Return (X, Y) of the center of cell containing provided text 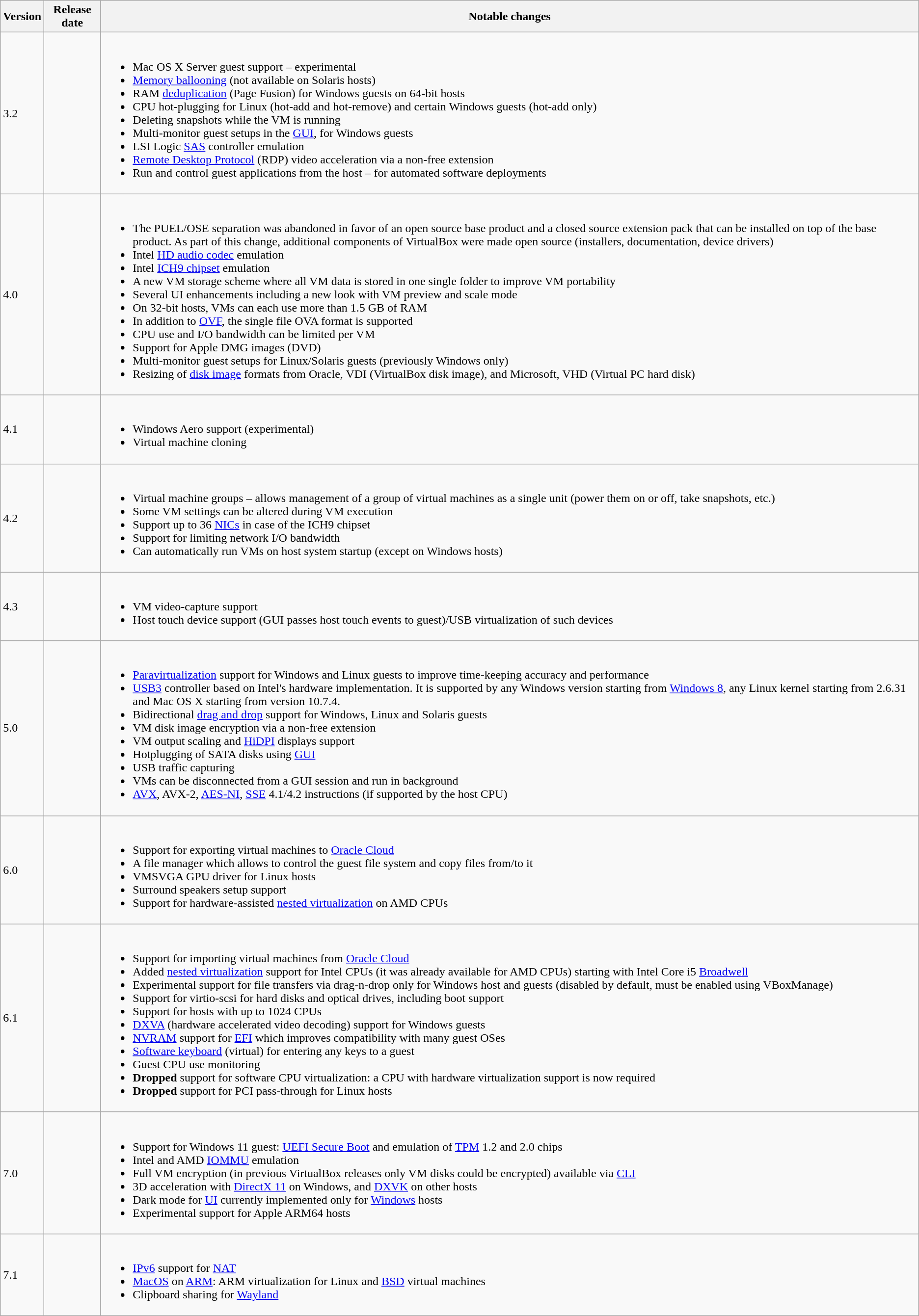
4.1 (23, 429)
VM video-capture supportHost touch device support (GUI passes host touch events to guest)/USB virtualization of such devices (510, 606)
IPv6 support for NATMacOS on ARM: ARM virtualization for Linux and BSD virtual machinesClipboard sharing for Wayland (510, 1275)
7.0 (23, 1173)
4.0 (23, 294)
Notable changes (510, 17)
4.2 (23, 518)
6.0 (23, 869)
7.1 (23, 1275)
Release date (73, 17)
6.1 (23, 1018)
Version (23, 17)
Windows Aero support (experimental)Virtual machine cloning (510, 429)
5.0 (23, 728)
3.2 (23, 113)
4.3 (23, 606)
